Detect which cell encompasses the target text, then output its (x, y) center coordinate. 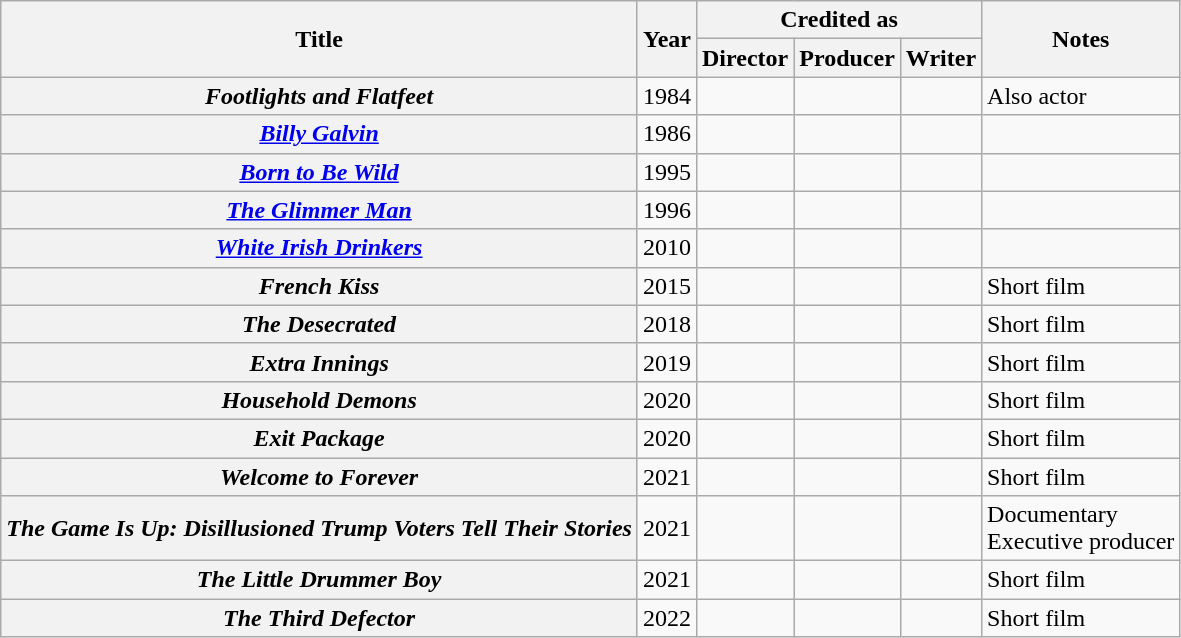
The Desecrated (320, 324)
Household Demons (320, 400)
Year (666, 39)
The Game Is Up: Disillusioned Trump Voters Tell Their Stories (320, 528)
The Glimmer Man (320, 210)
White Irish Drinkers (320, 248)
Producer (848, 58)
Footlights and Flatfeet (320, 96)
Exit Package (320, 438)
Credited as (838, 20)
Billy Galvin (320, 134)
1996 (666, 210)
French Kiss (320, 286)
2018 (666, 324)
2010 (666, 248)
Writer (940, 58)
Welcome to Forever (320, 477)
Title (320, 39)
2019 (666, 362)
Also actor (1081, 96)
1986 (666, 134)
DocumentaryExecutive producer (1081, 528)
2015 (666, 286)
Notes (1081, 39)
1995 (666, 172)
2022 (666, 618)
The Little Drummer Boy (320, 580)
1984 (666, 96)
Director (744, 58)
The Third Defector (320, 618)
Born to Be Wild (320, 172)
Extra Innings (320, 362)
